Identify which cell holds the provided text, then report its [x, y] central coordinate. 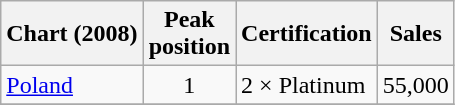
55,000 [416, 85]
Certification [307, 34]
Chart (2008) [72, 34]
Sales [416, 34]
Poland [72, 85]
Peakposition [189, 34]
2 × Platinum [307, 85]
1 [189, 85]
